Find where the given text appears and provide that cell's center as [X, Y] coordinate. 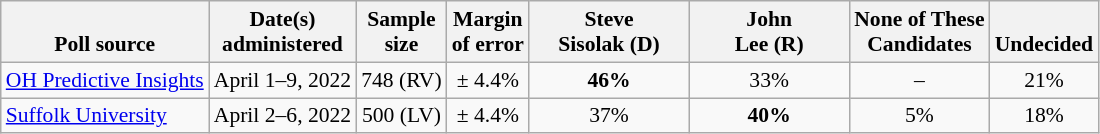
46% [609, 80]
– [919, 80]
Undecided [1044, 32]
5% [919, 116]
Marginof error [488, 32]
SteveSisolak (D) [609, 32]
40% [769, 116]
Poll source [105, 32]
18% [1044, 116]
Suffolk University [105, 116]
21% [1044, 80]
April 1–9, 2022 [282, 80]
37% [609, 116]
33% [769, 80]
Date(s)administered [282, 32]
500 (LV) [402, 116]
JohnLee (R) [769, 32]
OH Predictive Insights [105, 80]
April 2–6, 2022 [282, 116]
748 (RV) [402, 80]
None of TheseCandidates [919, 32]
Samplesize [402, 32]
